Detect which cell encompasses the target text, then output its (X, Y) center coordinate. 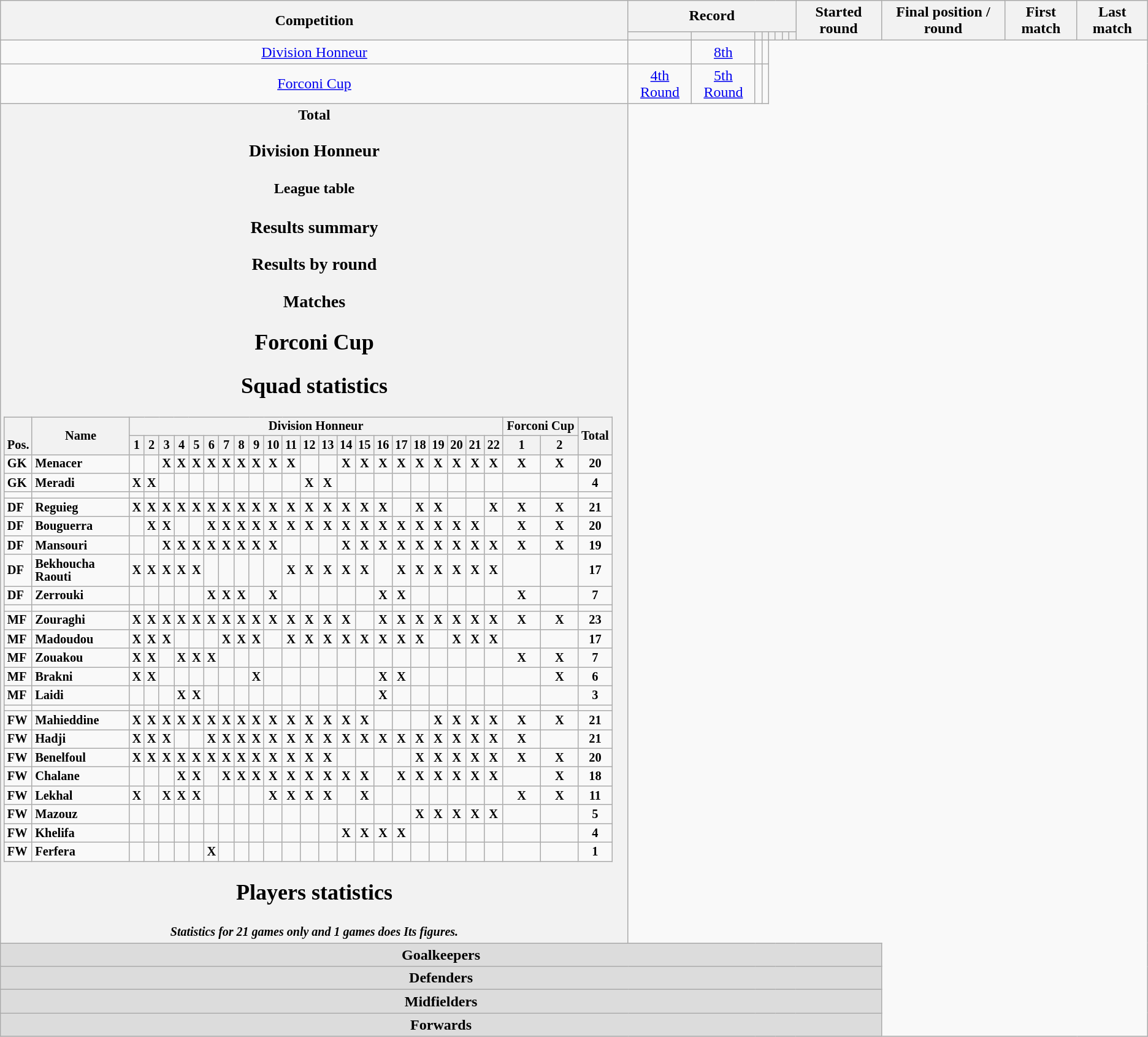
Name (80, 435)
Zouraghi (80, 621)
Zouakou (80, 657)
Meradi (80, 483)
Brakni (80, 677)
Madoudou (80, 639)
4th Round (660, 83)
Last match (1112, 21)
Khelifa (80, 833)
Ferfera (80, 852)
9 (256, 445)
Reguieg (80, 508)
5th Round (724, 83)
12 (309, 445)
Bekhoucha Raouti (80, 570)
First match (1041, 21)
Benelfoul (80, 758)
Bouguerra (80, 526)
Forwards (442, 1025)
14 (346, 445)
Hadji (80, 740)
Chalane (80, 776)
8th (724, 52)
Competition (314, 21)
Mazouz (80, 814)
13 (327, 445)
16 (383, 445)
Defenders (442, 978)
22 (494, 445)
Record (711, 16)
Laidi (80, 695)
Total (595, 435)
Mahieddine (80, 720)
10 (273, 445)
Mansouri (80, 545)
15 (364, 445)
Pos. (18, 435)
Menacer (80, 464)
8 (241, 445)
Zerrouki (80, 596)
Lekhal (80, 796)
Final position / round (943, 21)
Goalkeepers (442, 955)
Started round (839, 21)
Midfielders (442, 1001)
23 (595, 621)
